For the text-containing cell, return its midpoint in [x, y] coordinate format. 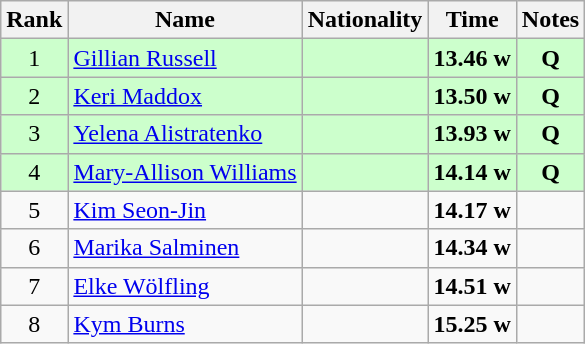
7 [34, 286]
1 [34, 58]
Gillian Russell [185, 58]
5 [34, 210]
Notes [550, 20]
Marika Salminen [185, 248]
3 [34, 134]
Keri Maddox [185, 96]
Elke Wölfling [185, 286]
14.17 w [472, 210]
2 [34, 96]
14.34 w [472, 248]
14.14 w [472, 172]
13.93 w [472, 134]
8 [34, 324]
Name [185, 20]
Yelena Alistratenko [185, 134]
Nationality [365, 20]
Rank [34, 20]
Kim Seon-Jin [185, 210]
Mary-Allison Williams [185, 172]
Time [472, 20]
14.51 w [472, 286]
15.25 w [472, 324]
13.50 w [472, 96]
13.46 w [472, 58]
6 [34, 248]
4 [34, 172]
Kym Burns [185, 324]
